Output the [x, y] coordinate of the center of the cell containing the given text.  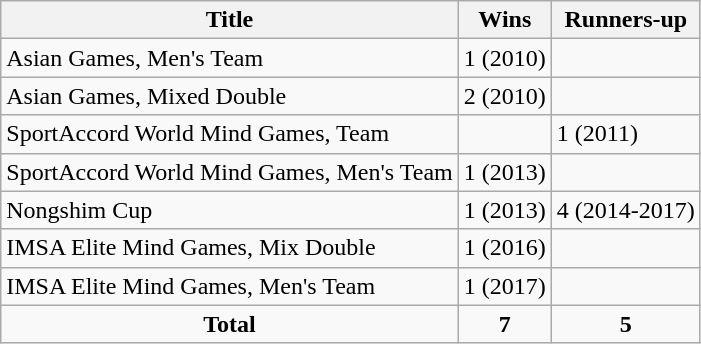
1 (2016) [504, 248]
5 [626, 324]
Nongshim Cup [230, 210]
Asian Games, Men's Team [230, 58]
Runners-up [626, 20]
7 [504, 324]
Wins [504, 20]
Asian Games, Mixed Double [230, 96]
2 (2010) [504, 96]
IMSA Elite Mind Games, Mix Double [230, 248]
1 (2017) [504, 286]
IMSA Elite Mind Games, Men's Team [230, 286]
1 (2011) [626, 134]
Total [230, 324]
1 (2010) [504, 58]
Title [230, 20]
4 (2014-2017) [626, 210]
SportAccord World Mind Games, Team [230, 134]
SportAccord World Mind Games, Men's Team [230, 172]
